Capture the cell that displays the provided text and extract its [x, y] central coordinate. 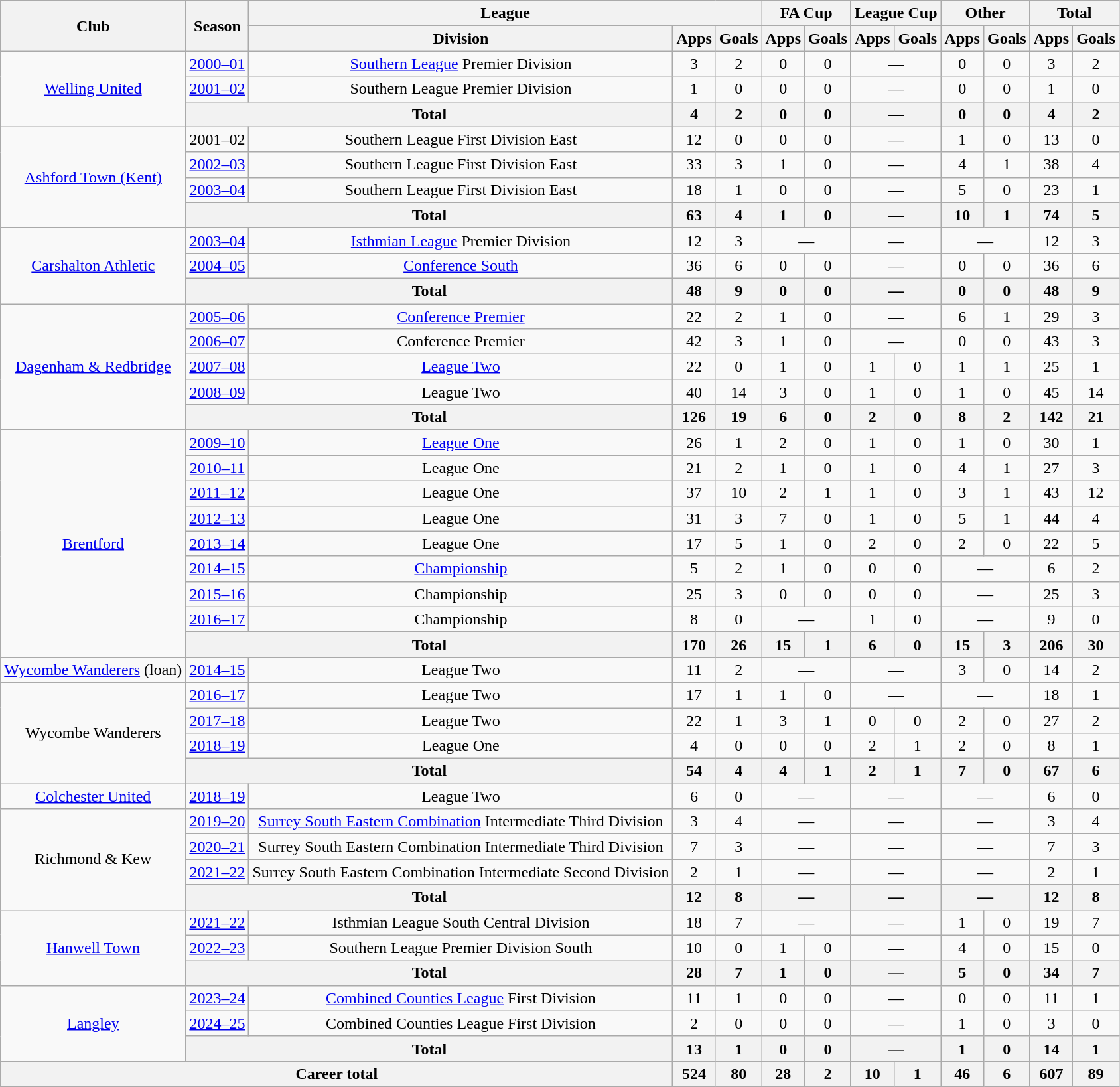
League [506, 13]
Ashford Town (Kent) [93, 177]
2019–20 [218, 822]
2020–21 [218, 847]
29 [1051, 317]
2013–14 [218, 543]
2004–05 [218, 265]
2015–16 [218, 594]
Wycombe Wanderers (loan) [93, 670]
2007–08 [218, 367]
Colchester United [93, 796]
37 [694, 493]
54 [694, 771]
524 [694, 1074]
Surrey South Eastern Combination Intermediate Second Division [460, 872]
Season [218, 26]
42 [694, 342]
2008–09 [218, 392]
2009–10 [218, 443]
Isthmian League South Central Division [460, 922]
142 [1051, 417]
2024–25 [218, 1023]
33 [694, 165]
38 [1051, 165]
89 [1096, 1074]
80 [738, 1074]
Hanwell Town [93, 948]
Southern League Premier Division South [460, 948]
FA Cup [806, 13]
Brentford [93, 544]
2005–06 [218, 317]
2000–01 [218, 64]
44 [1051, 518]
40 [694, 392]
League Cup [896, 13]
2017–18 [218, 720]
2006–07 [218, 342]
Dagenham & Redbridge [93, 367]
Conference South [460, 265]
2010–11 [218, 468]
Langley [93, 1023]
2022–23 [218, 948]
Carshalton Athletic [93, 265]
607 [1051, 1074]
67 [1051, 771]
74 [1051, 215]
Welling United [93, 89]
Richmond & Kew [93, 859]
2012–13 [218, 518]
2002–03 [218, 165]
Club [93, 26]
Career total [337, 1074]
46 [962, 1074]
Isthmian League Premier Division [460, 240]
23 [1051, 190]
45 [1051, 392]
Wycombe Wanderers [93, 733]
63 [694, 215]
2011–12 [218, 493]
170 [694, 644]
Division [460, 38]
206 [1051, 644]
31 [694, 518]
126 [694, 417]
34 [1051, 973]
Other [985, 13]
2023–24 [218, 998]
